Search for the cell housing the specified text and yield its (x, y) center coordinate. 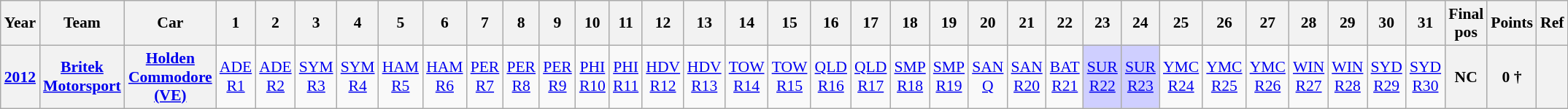
Final pos (1466, 23)
SAN Q (988, 77)
4 (358, 23)
22 (1065, 23)
0 † (1512, 77)
26 (1224, 23)
Team (82, 23)
1 (236, 23)
ADE R2 (275, 77)
5 (401, 23)
NC (1466, 77)
ADE R1 (236, 77)
27 (1268, 23)
Ref (1552, 23)
3 (317, 23)
12 (663, 23)
25 (1181, 23)
Car (171, 23)
HAM R5 (401, 77)
20 (988, 23)
2012 (20, 77)
2 (275, 23)
SMP R19 (949, 77)
Holden Commodore (VE) (171, 77)
30 (1386, 23)
Points (1512, 23)
PHI R10 (592, 77)
16 (830, 23)
31 (1426, 23)
SAN R20 (1026, 77)
BAT R21 (1065, 77)
SYM R3 (317, 77)
13 (705, 23)
PHI R11 (626, 77)
WIN R28 (1347, 77)
28 (1309, 23)
HAM R6 (445, 77)
9 (557, 23)
17 (870, 23)
SUR R23 (1140, 77)
YMC R26 (1268, 77)
SUR R22 (1102, 77)
QLD R17 (870, 77)
YMC R25 (1224, 77)
SMP R18 (909, 77)
PER R8 (521, 77)
10 (592, 23)
21 (1026, 23)
PER R9 (557, 77)
QLD R16 (830, 77)
TOW R14 (747, 77)
Britek Motorsport (82, 77)
29 (1347, 23)
SYD R29 (1386, 77)
23 (1102, 23)
SYD R30 (1426, 77)
18 (909, 23)
PER R7 (485, 77)
SYM R4 (358, 77)
14 (747, 23)
Year (20, 23)
6 (445, 23)
WIN R27 (1309, 77)
24 (1140, 23)
HDV R13 (705, 77)
15 (789, 23)
YMC R24 (1181, 77)
7 (485, 23)
HDV R12 (663, 77)
11 (626, 23)
8 (521, 23)
TOW R15 (789, 77)
19 (949, 23)
